Find where the given text appears and provide that cell's center as [X, Y] coordinate. 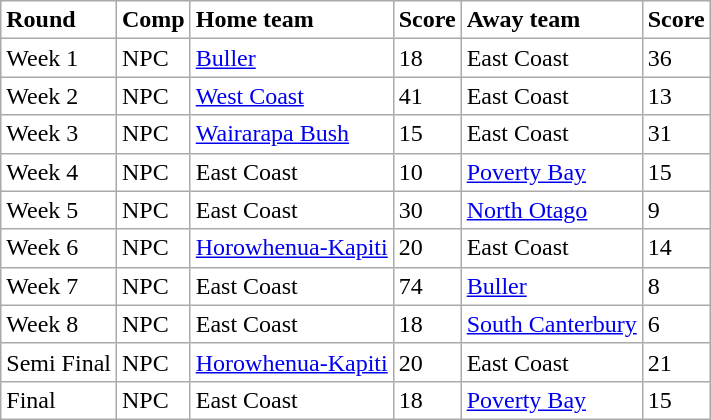
74 [427, 286]
Week 3 [59, 134]
Wairarapa Bush [292, 134]
30 [427, 210]
Comp [153, 20]
Week 2 [59, 96]
Week 8 [59, 324]
21 [676, 362]
Week 7 [59, 286]
14 [676, 248]
41 [427, 96]
31 [676, 134]
Away team [552, 20]
Week 6 [59, 248]
Home team [292, 20]
Week 1 [59, 58]
13 [676, 96]
West Coast [292, 96]
Round [59, 20]
Final [59, 400]
8 [676, 286]
South Canterbury [552, 324]
9 [676, 210]
North Otago [552, 210]
10 [427, 172]
Week 4 [59, 172]
36 [676, 58]
Week 5 [59, 210]
6 [676, 324]
Semi Final [59, 362]
